For the text-containing cell, return its midpoint in (x, y) coordinate format. 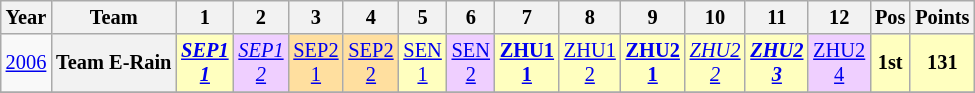
ZHU12 (590, 63)
1st (890, 63)
SEN2 (471, 63)
ZHU22 (716, 63)
SEP22 (370, 63)
10 (716, 17)
1 (204, 17)
ZHU11 (527, 63)
Pos (890, 17)
11 (776, 17)
2006 (26, 63)
12 (839, 17)
ZHU23 (776, 63)
SEP12 (260, 63)
9 (653, 17)
3 (316, 17)
SEN1 (422, 63)
8 (590, 17)
ZHU21 (653, 63)
SEP11 (204, 63)
Team (114, 17)
Team E-Rain (114, 63)
Points (942, 17)
6 (471, 17)
Year (26, 17)
ZHU24 (839, 63)
4 (370, 17)
5 (422, 17)
131 (942, 63)
2 (260, 17)
SEP21 (316, 63)
7 (527, 17)
